Find where the given text appears and provide that cell's center as (X, Y) coordinate. 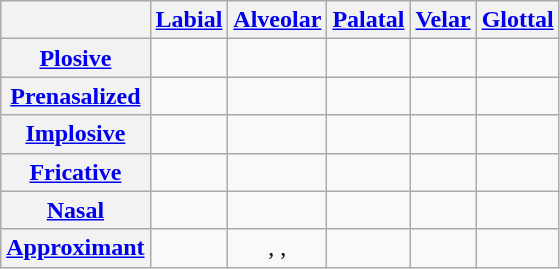
Palatal (368, 20)
Implosive (76, 134)
Nasal (76, 210)
, , (278, 248)
Plosive (76, 58)
Labial (189, 20)
Glottal (518, 20)
Alveolar (278, 20)
Velar (443, 20)
Approximant (76, 248)
Prenasalized (76, 96)
Fricative (76, 172)
